Output the [x, y] coordinate of the center of the cell containing the given text.  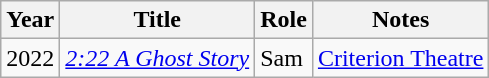
Title [158, 20]
Year [30, 20]
2:22 A Ghost Story [158, 58]
Notes [400, 20]
Criterion Theatre [400, 58]
Sam [284, 58]
2022 [30, 58]
Role [284, 20]
